Locate the cell with the specified text and output its [x, y] center coordinate. 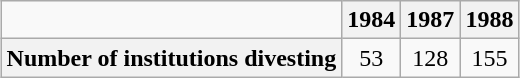
Number of institutions divesting [172, 58]
1988 [490, 20]
155 [490, 58]
1987 [430, 20]
128 [430, 58]
53 [372, 58]
1984 [372, 20]
